Identify which cell holds the provided text, then report its (x, y) central coordinate. 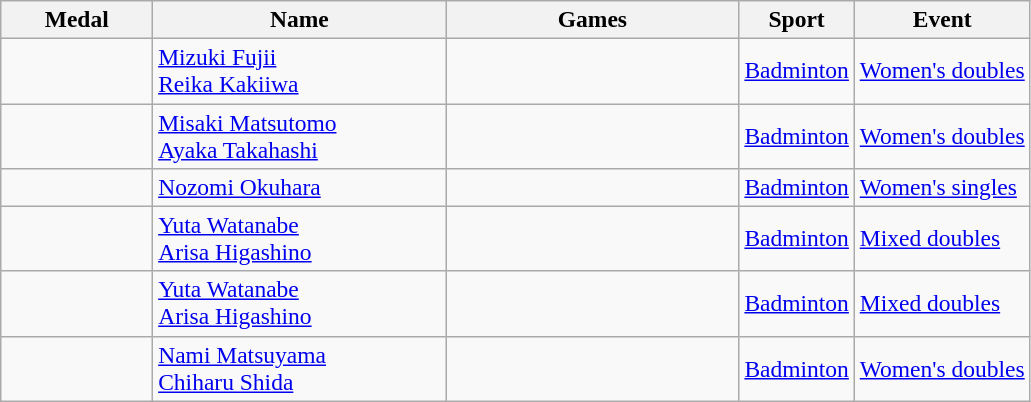
Nozomi Okuhara (300, 187)
Women's singles (942, 187)
Name (300, 19)
Event (942, 19)
Misaki MatsutomoAyaka Takahashi (300, 136)
Games (592, 19)
Sport (796, 19)
Mizuki FujiiReika Kakiiwa (300, 70)
Medal (77, 19)
Nami MatsuyamaChiharu Shida (300, 368)
